Determine the (x, y) coordinate at the center of the cell enclosing the given text.  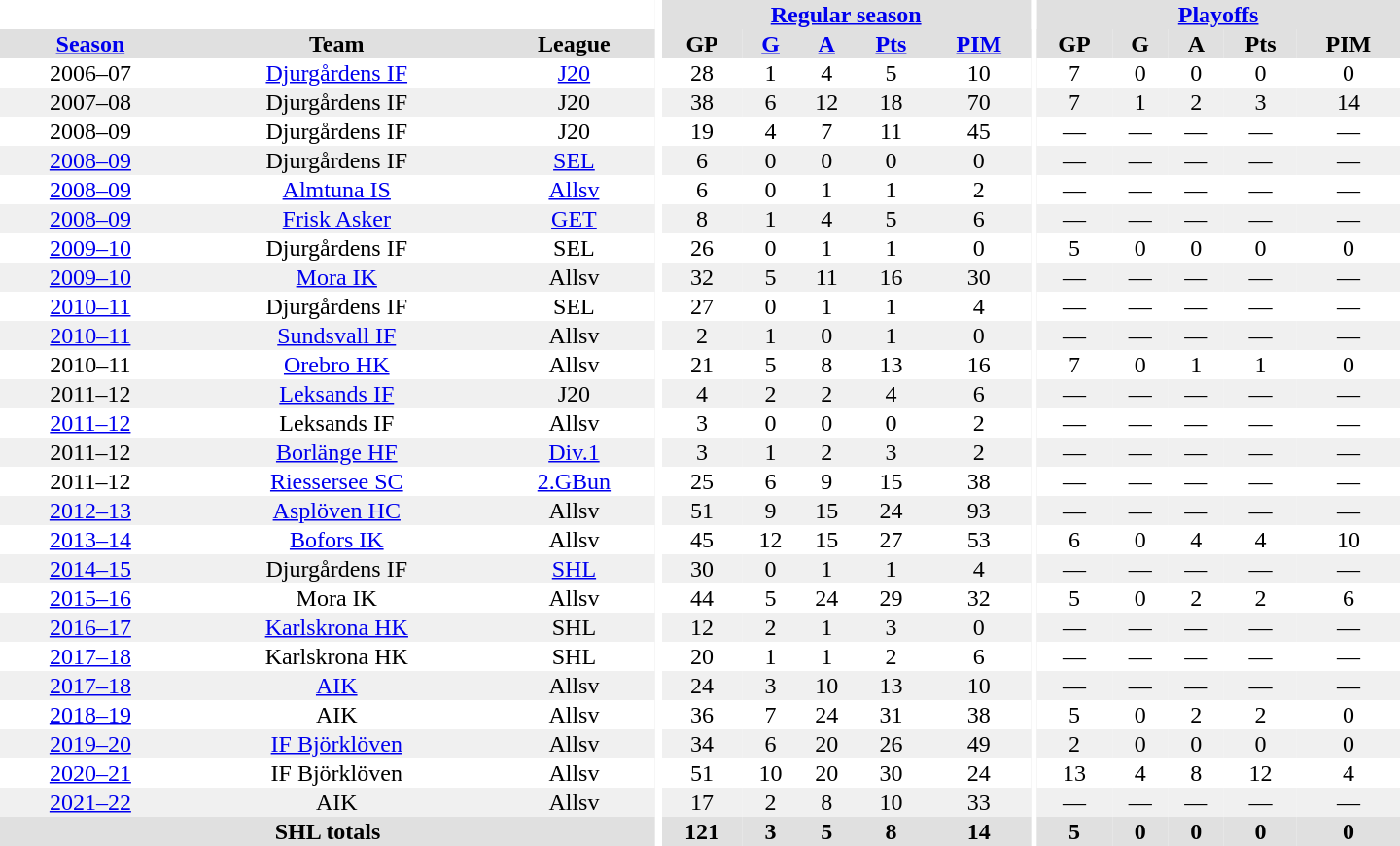
Almtuna IS (336, 190)
17 (702, 802)
2019–20 (90, 744)
GET (574, 219)
Frisk Asker (336, 219)
49 (979, 744)
29 (891, 598)
SHL totals (328, 831)
Bofors IK (336, 540)
36 (702, 715)
Orebro HK (336, 365)
2014–15 (90, 569)
28 (702, 73)
2007–08 (90, 102)
33 (979, 802)
Riessersee SC (336, 481)
121 (702, 831)
Season (90, 44)
25 (702, 481)
18 (891, 102)
2018–19 (90, 715)
2015–16 (90, 598)
Regular season (846, 15)
21 (702, 365)
93 (979, 511)
2013–14 (90, 540)
2.GBun (574, 481)
44 (702, 598)
34 (702, 744)
2020–21 (90, 773)
Div.1 (574, 452)
19 (702, 131)
31 (891, 715)
53 (979, 540)
Team (336, 44)
League (574, 44)
2012–13 (90, 511)
2006–07 (90, 73)
Borlänge HF (336, 452)
Playoffs (1218, 15)
2021–22 (90, 802)
2016–17 (90, 627)
Asplöven HC (336, 511)
Sundsvall IF (336, 335)
70 (979, 102)
